Scan for the cell matching the given text and deliver its (x, y) coordinate at center. 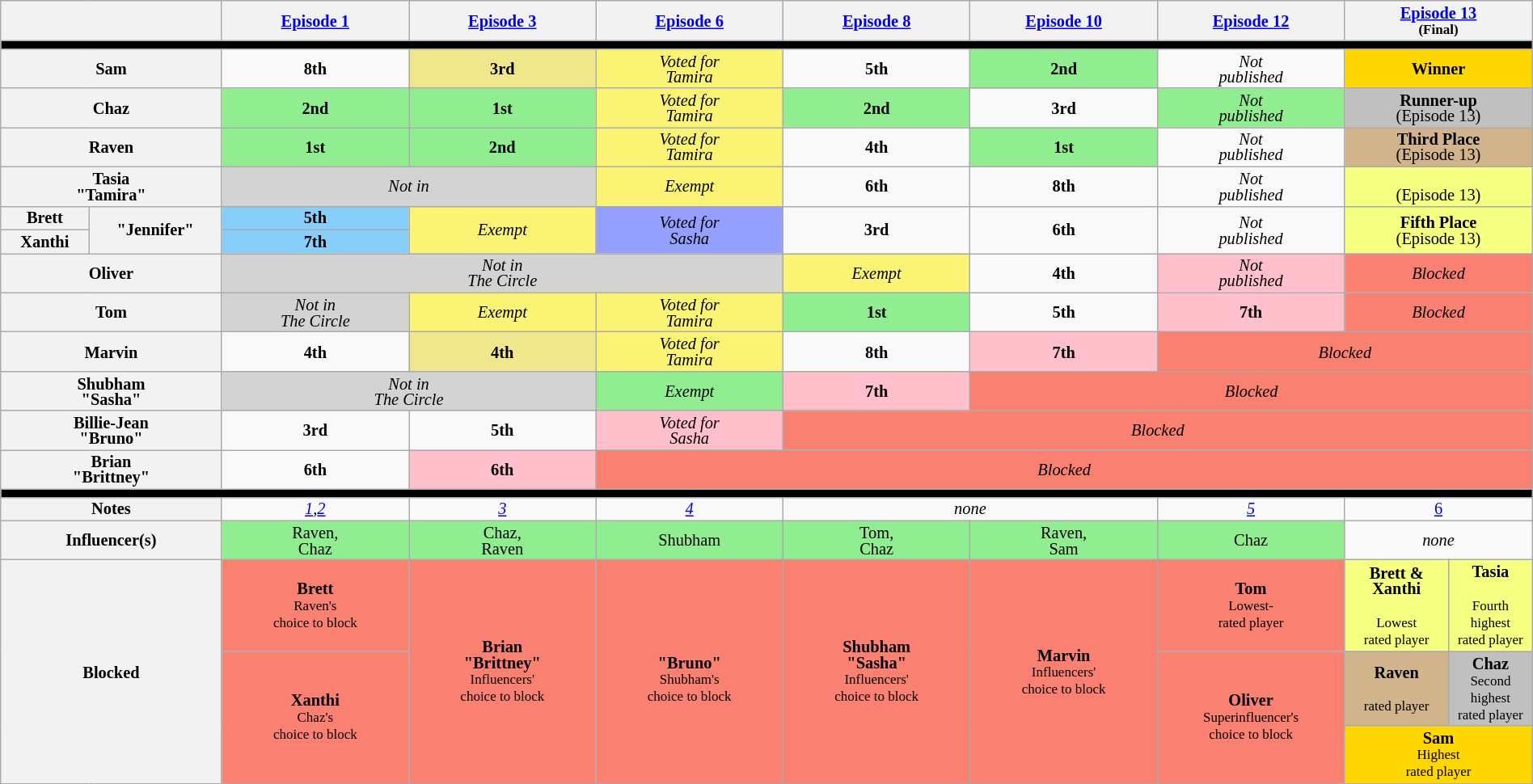
OliverSuperinfluencer'schoice to block (1250, 718)
TomLowest-rated player (1250, 605)
4 (689, 509)
Winner (1438, 68)
Brett & XanthiLowestrated player (1397, 605)
Runner-up(Episode 13) (1438, 108)
Tom, Chaz (876, 540)
Episode 3 (503, 20)
Fifth Place(Episode 13) (1438, 230)
Brian"Brittney"Influencers'choice to block (503, 671)
5 (1250, 509)
Shubham"Sasha" (112, 391)
3 (503, 509)
Oliver (112, 273)
Ravenrated player (1397, 689)
MarvinInfluencers'choice to block (1064, 671)
Marvin (112, 351)
TasiaFourth highestrated player (1491, 605)
Episode 10 (1064, 20)
SamHighestrated player (1438, 755)
Influencer(s) (112, 540)
Raven,Sam (1064, 540)
XanthiChaz'schoice to block (315, 718)
Episode 12 (1250, 20)
Episode 8 (876, 20)
ChazSecond highestrated player (1491, 689)
(Episode 13) (1438, 186)
Chaz,Raven (503, 540)
Billie-Jean"Bruno" (112, 430)
Shubham"Sasha"Influencers'choice to block (876, 671)
1,2 (315, 509)
Raven,Chaz (315, 540)
Notes (112, 509)
Sam (112, 68)
Tasia"Tamira" (112, 186)
Third Place(Episode 13) (1438, 147)
Episode 1 (315, 20)
6 (1438, 509)
Not in (409, 186)
BrettRaven'schoice to block (315, 605)
Tom (112, 312)
Episode 6 (689, 20)
Xanthi (45, 241)
Shubham (689, 540)
"Jennifer" (155, 230)
Brett (45, 218)
Episode 13(Final) (1438, 20)
Raven (112, 147)
"Bruno"Shubham'schoice to block (689, 671)
Brian"Brittney" (112, 469)
